Capture the cell that displays the provided text and extract its [X, Y] central coordinate. 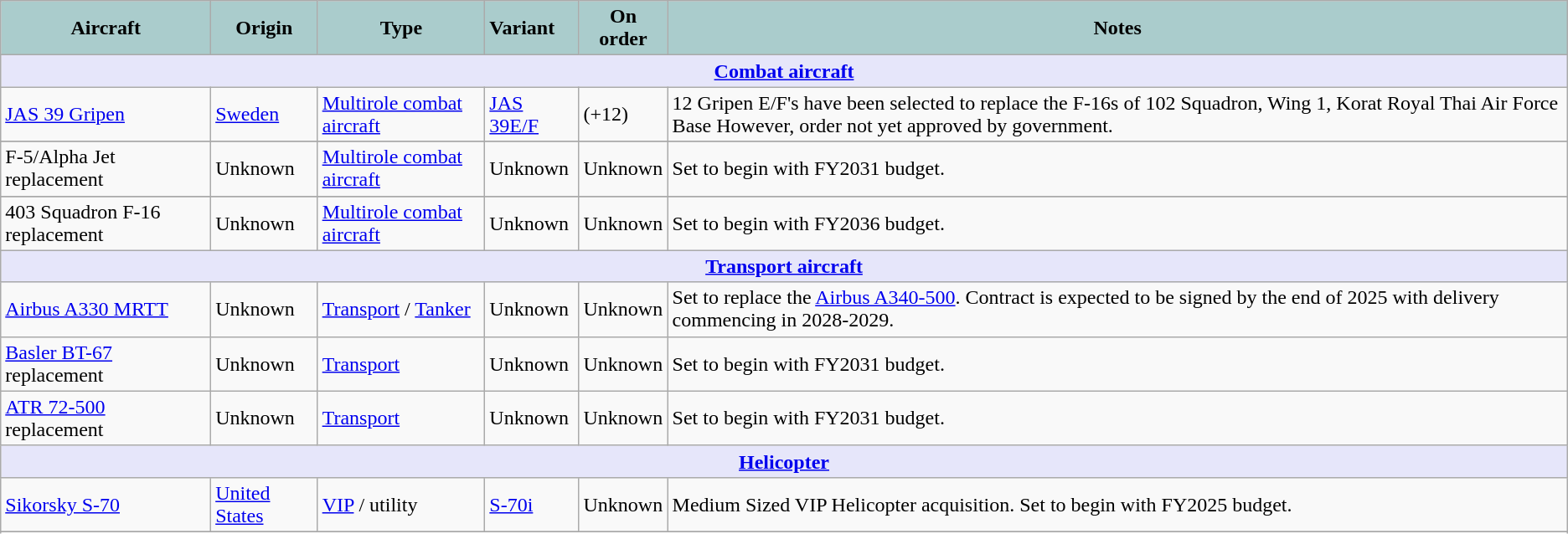
Variant [532, 28]
United States [265, 504]
(+12) [623, 114]
Helicopter [784, 461]
Medium Sized VIP Helicopter acquisition. Set to begin with FY2025 budget. [1117, 504]
Combat aircraft [784, 71]
VIP / utility [401, 504]
Origin [265, 28]
On order [623, 28]
Set to replace the Airbus A340-500. Contract is expected to be signed by the end of 2025 with delivery commencing in 2028-2029. [1117, 310]
JAS 39 Gripen [106, 114]
Set to begin with FY2036 budget. [1117, 223]
S-70i [532, 504]
Sikorsky S-70 [106, 504]
Sweden [265, 114]
Aircraft [106, 28]
Basler BT-67 replacement [106, 363]
Airbus A330 MRTT [106, 310]
ATR 72-500 replacement [106, 418]
Type [401, 28]
Notes [1117, 28]
403 Squadron F-16 replacement [106, 223]
Transport / Tanker [401, 310]
JAS 39E/F [532, 114]
F-5/Alpha Jet replacement [106, 169]
Transport aircraft [784, 266]
